Search for the cell housing the specified text and yield its (x, y) center coordinate. 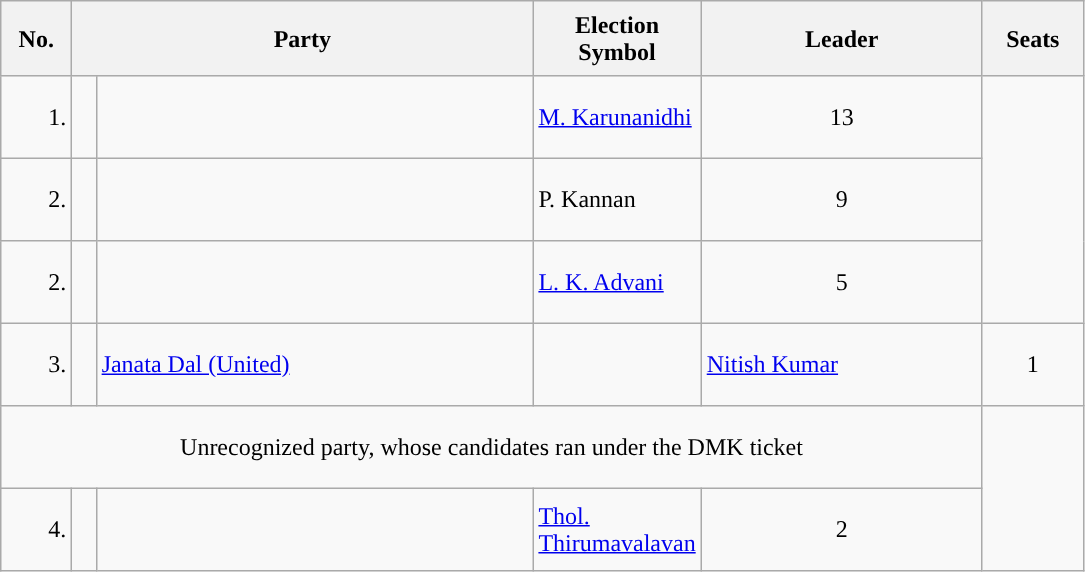
P. Kannan (617, 199)
L. K. Advani (617, 282)
3. (36, 364)
No. (36, 38)
2 (842, 529)
13 (842, 117)
Thol. Thirumavalavan (617, 529)
Nitish Kumar (842, 364)
1 (1032, 364)
Janata Dal (United) (314, 364)
Party (302, 38)
Seats (1032, 38)
1. (36, 117)
5 (842, 282)
9 (842, 199)
Leader (842, 38)
M. Karunanidhi (617, 117)
4. (36, 529)
Unrecognized party, whose candidates ran under the DMK ticket (492, 447)
Election Symbol (617, 38)
